Identify which cell holds the provided text, then report its (X, Y) central coordinate. 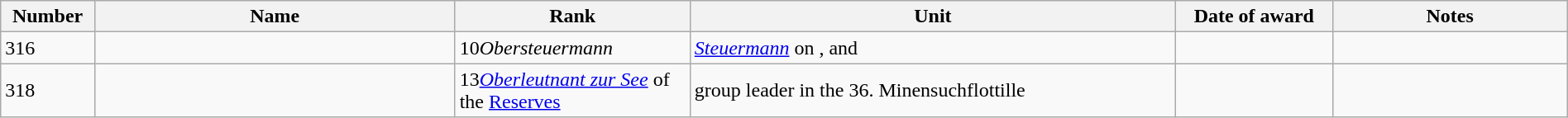
Unit (933, 17)
Rank (572, 17)
Number (48, 17)
Notes (1450, 17)
Name (275, 17)
316 (48, 48)
318 (48, 91)
group leader in the 36. Minensuchflottille (933, 91)
Steuermann on , and (933, 48)
Date of award (1254, 17)
13Oberleutnant zur See of the Reserves (572, 91)
10Obersteuermann (572, 48)
